Provide the (X, Y) coordinate of the cell's center where the given text is located.  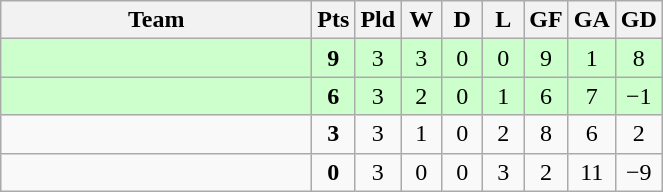
Pld (378, 20)
GA (592, 20)
11 (592, 172)
W (422, 20)
GF (546, 20)
Pts (334, 20)
L (504, 20)
Team (156, 20)
−9 (638, 172)
GD (638, 20)
−1 (638, 96)
7 (592, 96)
D (462, 20)
